Capture the cell that displays the provided text and extract its (X, Y) central coordinate. 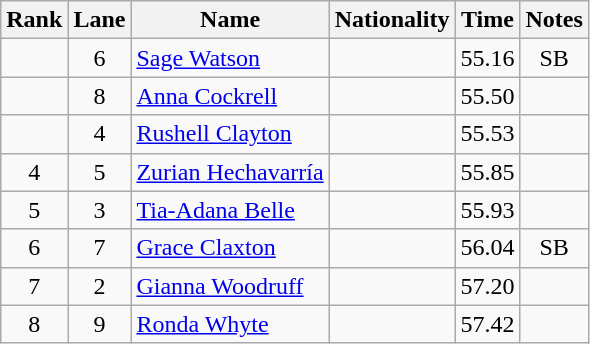
Ronda Whyte (230, 324)
Nationality (392, 20)
Rank (34, 20)
Tia-Adana Belle (230, 210)
57.42 (488, 324)
Lane (100, 20)
Gianna Woodruff (230, 286)
Rushell Clayton (230, 134)
Sage Watson (230, 58)
55.53 (488, 134)
Notes (554, 20)
55.16 (488, 58)
Grace Claxton (230, 248)
9 (100, 324)
55.50 (488, 96)
Name (230, 20)
2 (100, 286)
55.85 (488, 172)
3 (100, 210)
55.93 (488, 210)
Time (488, 20)
56.04 (488, 248)
57.20 (488, 286)
Zurian Hechavarría (230, 172)
Anna Cockrell (230, 96)
